Search for the cell housing the specified text and yield its (X, Y) center coordinate. 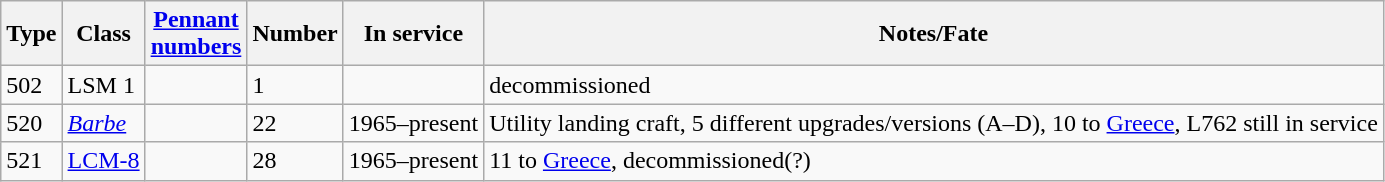
Notes/Fate (934, 34)
22 (295, 123)
Number (295, 34)
Utility landing craft, 5 different upgrades/versions (A–D), 10 to Greece, L762 still in service (934, 123)
LSM 1 (104, 85)
11 to Greece, decommissioned(?) (934, 161)
521 (32, 161)
LCM-8 (104, 161)
Barbe (104, 123)
Type (32, 34)
Class (104, 34)
1 (295, 85)
502 (32, 85)
28 (295, 161)
Pennantnumbers (196, 34)
520 (32, 123)
decommissioned (934, 85)
In service (413, 34)
